Find where the given text appears and provide that cell's center as (X, Y) coordinate. 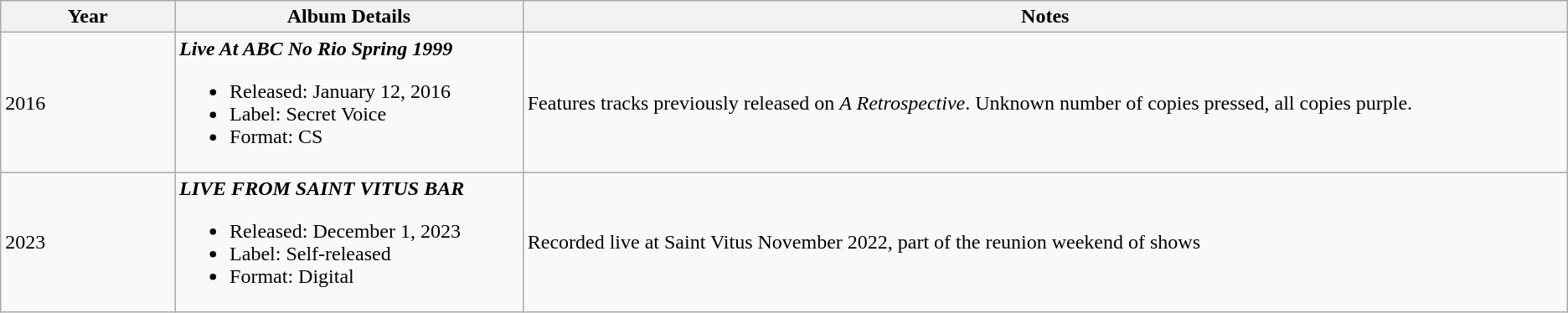
Recorded live at Saint Vitus November 2022, part of the reunion weekend of shows (1045, 243)
Live At ABC No Rio Spring 1999Released: January 12, 2016Label: Secret VoiceFormat: CS (349, 102)
LIVE FROM SAINT VITUS BARReleased: December 1, 2023Label: Self-releasedFormat: Digital (349, 243)
2023 (88, 243)
Album Details (349, 17)
Notes (1045, 17)
2016 (88, 102)
Features tracks previously released on A Retrospective. Unknown number of copies pressed, all copies purple. (1045, 102)
Year (88, 17)
